From the cell containing the given text, extract its center point as [x, y] coordinate. 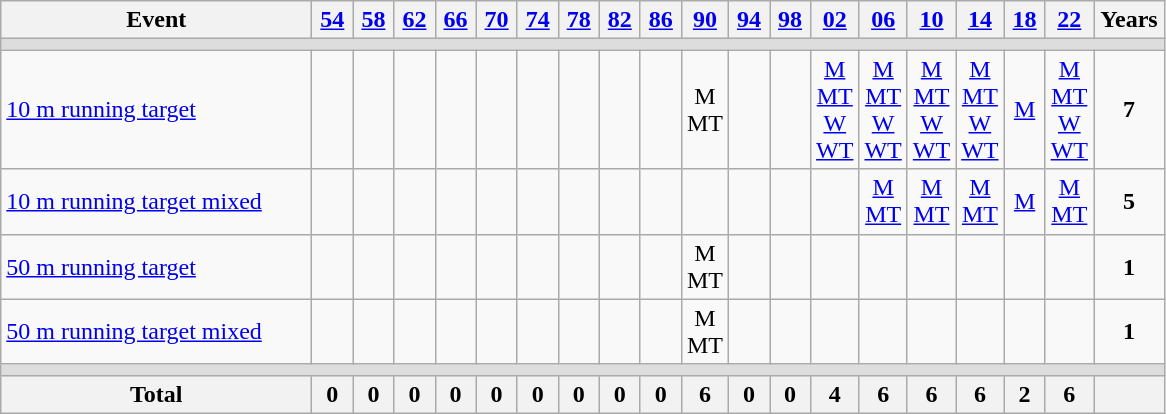
10 m running target [156, 110]
78 [578, 20]
4 [835, 394]
86 [660, 20]
18 [1024, 20]
50 m running target mixed [156, 332]
54 [332, 20]
02 [835, 20]
5 [1130, 202]
10 [931, 20]
14 [980, 20]
50 m running target [156, 266]
22 [1069, 20]
58 [374, 20]
Years [1130, 20]
82 [620, 20]
62 [414, 20]
7 [1130, 110]
94 [748, 20]
10 m running target mixed [156, 202]
90 [704, 20]
98 [790, 20]
2 [1024, 394]
Event [156, 20]
74 [538, 20]
Total [156, 394]
66 [456, 20]
06 [883, 20]
70 [496, 20]
